Return [x, y] of the center of cell containing provided text 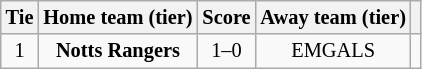
1–0 [226, 51]
Home team (tier) [118, 17]
Score [226, 17]
EMGALS [332, 51]
Notts Rangers [118, 51]
Tie [20, 17]
1 [20, 51]
Away team (tier) [332, 17]
